Search for the cell housing the specified text and yield its [X, Y] center coordinate. 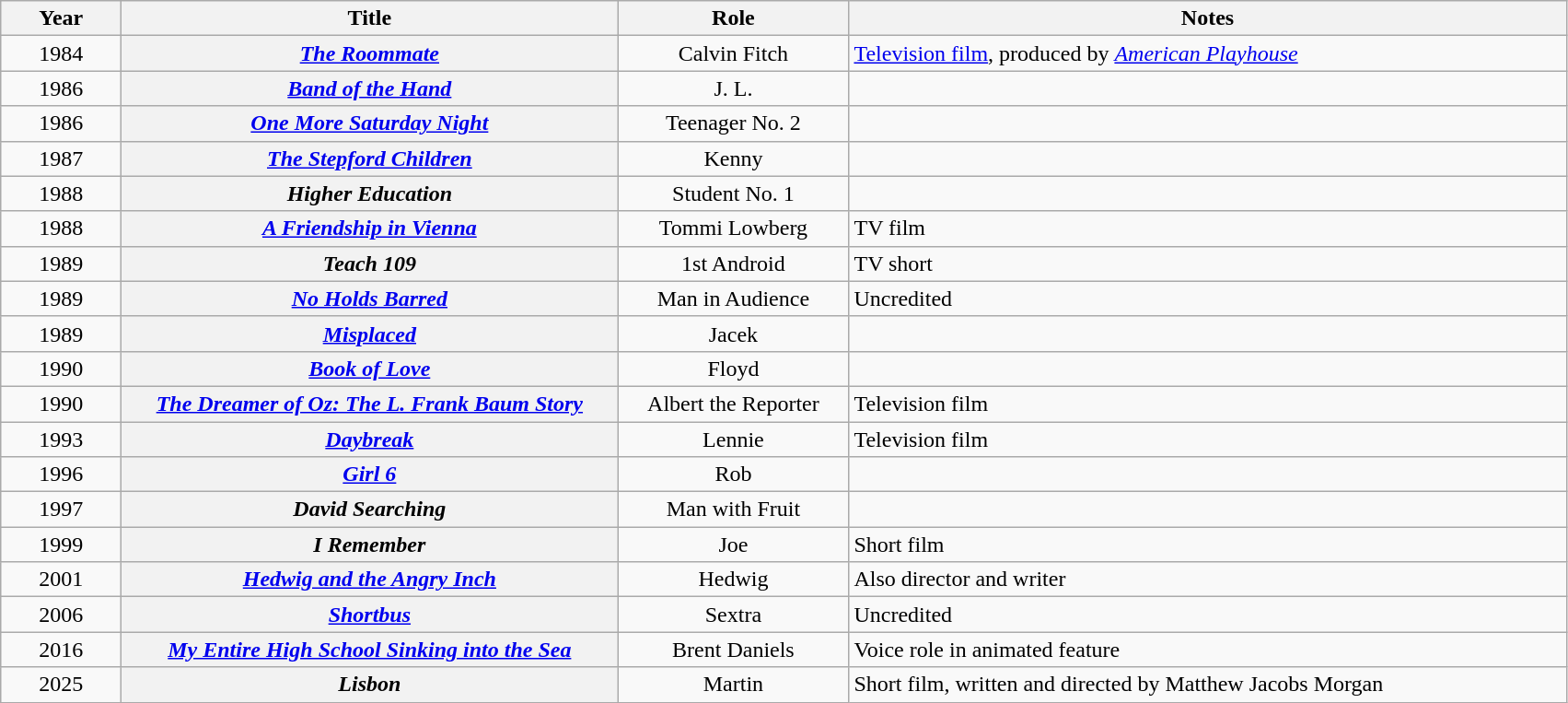
Student No. 1 [733, 193]
One More Saturday Night [370, 123]
1999 [61, 545]
Lennie [733, 439]
Girl 6 [370, 475]
Teach 109 [370, 264]
Title [370, 18]
Man in Audience [733, 299]
The Stepford Children [370, 158]
Year [61, 18]
1984 [61, 53]
Lisbon [370, 685]
1996 [61, 475]
Misplaced [370, 334]
2006 [61, 615]
2025 [61, 685]
Calvin Fitch [733, 53]
No Holds Barred [370, 299]
Band of the Hand [370, 88]
Higher Education [370, 193]
I Remember [370, 545]
Kenny [733, 158]
1987 [61, 158]
Daybreak [370, 439]
Rob [733, 475]
2001 [61, 580]
Floyd [733, 369]
Role [733, 18]
1st Android [733, 264]
A Friendship in Vienna [370, 228]
The Roommate [370, 53]
My Entire High School Sinking into the Sea [370, 650]
Tommi Lowberg [733, 228]
Shortbus [370, 615]
Martin [733, 685]
Also director and writer [1208, 580]
Brent Daniels [733, 650]
Joe [733, 545]
Short film, written and directed by Matthew Jacobs Morgan [1208, 685]
Albert the Reporter [733, 404]
David Searching [370, 510]
Sextra [733, 615]
Jacek [733, 334]
TV film [1208, 228]
Television film, produced by American Playhouse [1208, 53]
Book of Love [370, 369]
2016 [61, 650]
Man with Fruit [733, 510]
Notes [1208, 18]
Hedwig and the Angry Inch [370, 580]
Teenager No. 2 [733, 123]
Hedwig [733, 580]
Voice role in animated feature [1208, 650]
1993 [61, 439]
Short film [1208, 545]
J. L. [733, 88]
1997 [61, 510]
The Dreamer of Oz: The L. Frank Baum Story [370, 404]
TV short [1208, 264]
